Locate the cell with the specified text and output its (x, y) center coordinate. 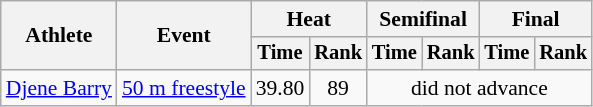
Djene Barry (59, 88)
Final (535, 19)
Semifinal (423, 19)
89 (338, 88)
50 m freestyle (184, 88)
did not advance (480, 88)
39.80 (280, 88)
Heat (309, 19)
Athlete (59, 36)
Event (184, 36)
